Find where the given text appears and provide that cell's center as [x, y] coordinate. 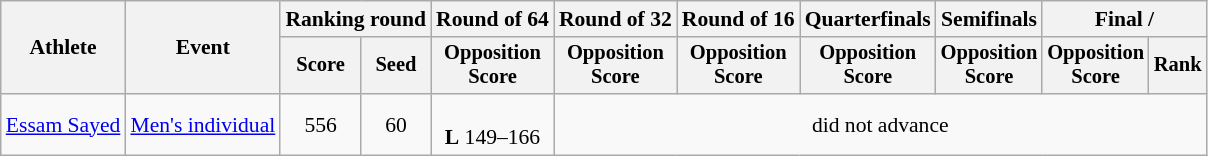
Round of 32 [616, 19]
Round of 16 [738, 19]
Athlete [64, 48]
Seed [396, 66]
Men's individual [202, 124]
Rank [1178, 66]
Semifinals [990, 19]
Final / [1124, 19]
Round of 64 [492, 19]
Ranking round [356, 19]
did not advance [880, 124]
Event [202, 48]
Essam Sayed [64, 124]
Quarterfinals [868, 19]
Score [320, 66]
L 149–166 [492, 124]
556 [320, 124]
60 [396, 124]
